Pinpoint the cell where the given text exists, returning its [x, y] midpoint coordinate. 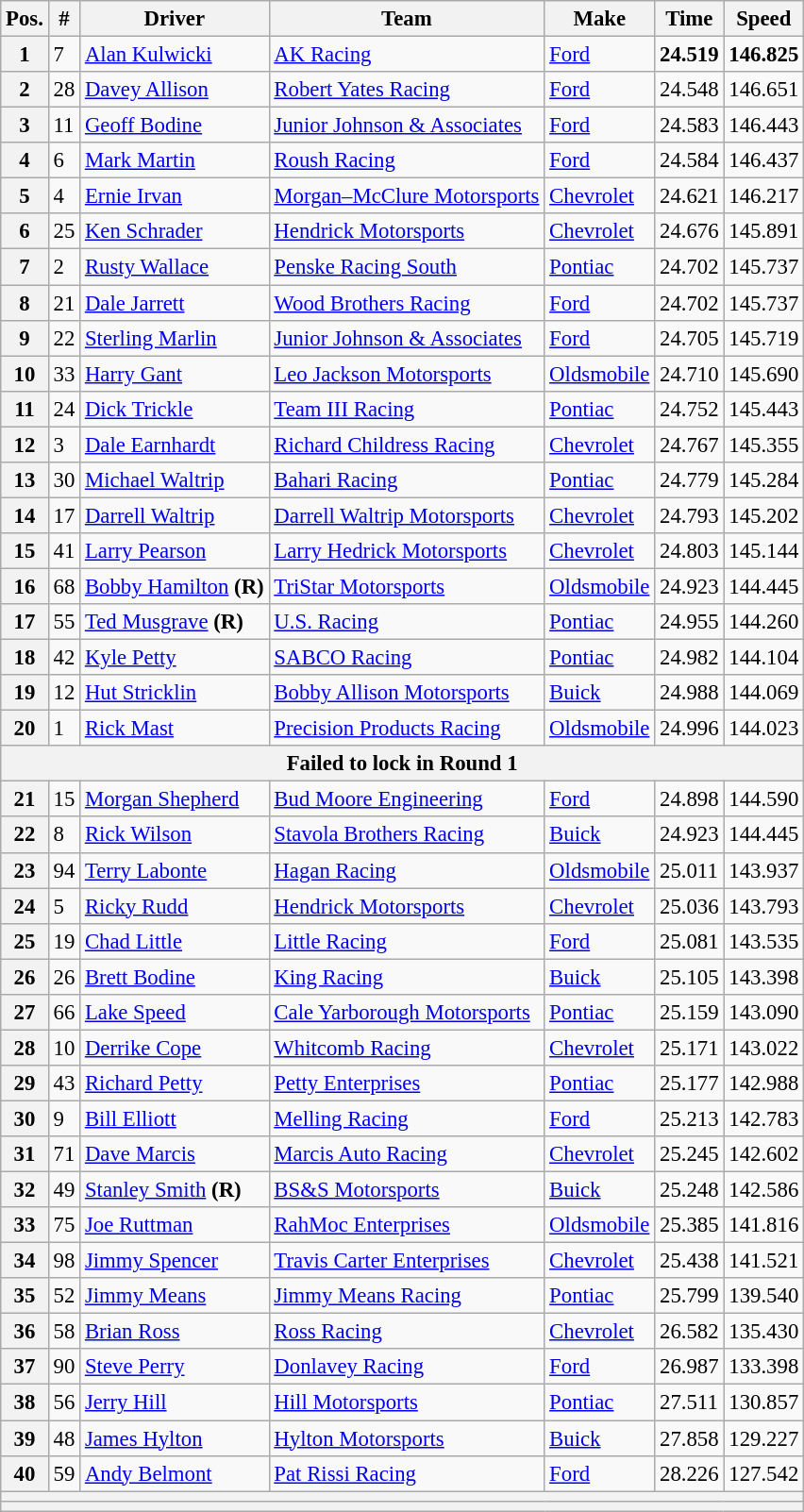
Ricky Rudd [175, 906]
56 [64, 1403]
49 [64, 1190]
39 [25, 1438]
14 [25, 515]
145.443 [764, 409]
Pat Rissi Racing [407, 1473]
Robert Yates Racing [407, 90]
Ted Musgrave (R) [175, 622]
25.105 [689, 977]
Petty Enterprises [407, 1084]
Penske Racing South [407, 267]
90 [64, 1368]
94 [64, 870]
36 [25, 1332]
48 [64, 1438]
25.245 [689, 1154]
Cale Yarborough Motorsports [407, 1013]
James Hylton [175, 1438]
142.586 [764, 1190]
143.535 [764, 941]
35 [25, 1296]
24.752 [689, 409]
133.398 [764, 1368]
145.355 [764, 445]
26.582 [689, 1332]
Hill Motorsports [407, 1403]
24.584 [689, 160]
25.799 [689, 1296]
144.023 [764, 729]
16 [25, 586]
Dave Marcis [175, 1154]
146.437 [764, 160]
20 [25, 729]
145.719 [764, 338]
55 [64, 622]
Dale Jarrett [175, 303]
Hut Stricklin [175, 693]
24.621 [689, 196]
Lake Speed [175, 1013]
24.548 [689, 90]
27.511 [689, 1403]
25.177 [689, 1084]
144.069 [764, 693]
37 [25, 1368]
Precision Products Racing [407, 729]
66 [64, 1013]
Leo Jackson Motorsports [407, 374]
Chad Little [175, 941]
Steve Perry [175, 1368]
Jimmy Means [175, 1296]
Melling Racing [407, 1118]
26.987 [689, 1368]
143.937 [764, 870]
144.260 [764, 622]
27.858 [689, 1438]
24.705 [689, 338]
18 [25, 658]
# [64, 19]
143.090 [764, 1013]
Little Racing [407, 941]
Jimmy Spencer [175, 1261]
Marcis Auto Racing [407, 1154]
Jerry Hill [175, 1403]
Derrike Cope [175, 1048]
146.443 [764, 126]
Mark Martin [175, 160]
Dick Trickle [175, 409]
TriStar Motorsports [407, 586]
Pos. [25, 19]
142.783 [764, 1118]
Alan Kulwicki [175, 55]
RahMoc Enterprises [407, 1225]
Harry Gant [175, 374]
59 [64, 1473]
24.583 [689, 126]
Failed to lock in Round 1 [402, 764]
Darrell Waltrip [175, 515]
BS&S Motorsports [407, 1190]
25.438 [689, 1261]
143.793 [764, 906]
24.767 [689, 445]
40 [25, 1473]
Team III Racing [407, 409]
25.036 [689, 906]
Ross Racing [407, 1332]
Make [600, 19]
42 [64, 658]
Driver [175, 19]
24.779 [689, 480]
Bud Moore Engineering [407, 799]
Terry Labonte [175, 870]
24.803 [689, 551]
Andy Belmont [175, 1473]
143.022 [764, 1048]
Whitcomb Racing [407, 1048]
145.284 [764, 480]
Sterling Marlin [175, 338]
SABCO Racing [407, 658]
Hylton Motorsports [407, 1438]
U.S. Racing [407, 622]
24.710 [689, 374]
58 [64, 1332]
24.793 [689, 515]
Donlavey Racing [407, 1368]
Jimmy Means Racing [407, 1296]
Stavola Brothers Racing [407, 835]
Time [689, 19]
68 [64, 586]
145.891 [764, 231]
25.248 [689, 1190]
24.996 [689, 729]
34 [25, 1261]
Bobby Hamilton (R) [175, 586]
141.816 [764, 1225]
98 [64, 1261]
32 [25, 1190]
146.651 [764, 90]
Davey Allison [175, 90]
Morgan Shepherd [175, 799]
Richard Petty [175, 1084]
130.857 [764, 1403]
139.540 [764, 1296]
Wood Brothers Racing [407, 303]
Rick Wilson [175, 835]
Hagan Racing [407, 870]
24.676 [689, 231]
25.213 [689, 1118]
146.217 [764, 196]
Richard Childress Racing [407, 445]
25.011 [689, 870]
Bahari Racing [407, 480]
Joe Ruttman [175, 1225]
25.081 [689, 941]
AK Racing [407, 55]
Team [407, 19]
Stanley Smith (R) [175, 1190]
25.385 [689, 1225]
Larry Pearson [175, 551]
27 [25, 1013]
Kyle Petty [175, 658]
129.227 [764, 1438]
145.690 [764, 374]
Dale Earnhardt [175, 445]
144.104 [764, 658]
25.159 [689, 1013]
43 [64, 1084]
144.590 [764, 799]
41 [64, 551]
71 [64, 1154]
24.898 [689, 799]
23 [25, 870]
Bobby Allison Motorsports [407, 693]
142.602 [764, 1154]
24.955 [689, 622]
Ken Schrader [175, 231]
31 [25, 1154]
145.144 [764, 551]
25.171 [689, 1048]
Rusty Wallace [175, 267]
52 [64, 1296]
Ernie Irvan [175, 196]
145.202 [764, 515]
142.988 [764, 1084]
Darrell Waltrip Motorsports [407, 515]
Morgan–McClure Motorsports [407, 196]
143.398 [764, 977]
24.988 [689, 693]
Michael Waltrip [175, 480]
75 [64, 1225]
141.521 [764, 1261]
13 [25, 480]
Speed [764, 19]
28.226 [689, 1473]
135.430 [764, 1332]
24.982 [689, 658]
Brian Ross [175, 1332]
Rick Mast [175, 729]
127.542 [764, 1473]
Larry Hedrick Motorsports [407, 551]
Geoff Bodine [175, 126]
Travis Carter Enterprises [407, 1261]
King Racing [407, 977]
Roush Racing [407, 160]
24.519 [689, 55]
Bill Elliott [175, 1118]
29 [25, 1084]
38 [25, 1403]
146.825 [764, 55]
Brett Bodine [175, 977]
